Scan for the cell matching the given text and deliver its (x, y) coordinate at center. 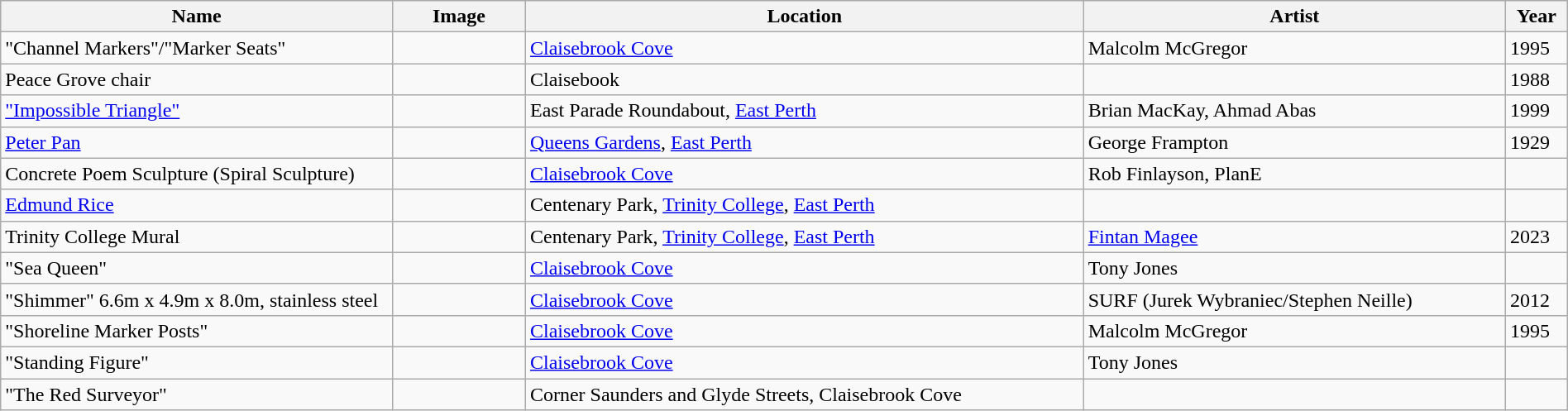
Claisebook (804, 79)
Queens Gardens, East Perth (804, 142)
Artist (1294, 17)
Edmund Rice (197, 205)
George Frampton (1294, 142)
Peter Pan (197, 142)
"The Red Surveyor" (197, 394)
"Impossible Triangle" (197, 111)
Peace Grove chair (197, 79)
"Standing Figure" (197, 362)
Brian MacKay, Ahmad Abas (1294, 111)
"Shimmer" 6.6m x 4.9m x 8.0m, stainless steel (197, 299)
Image (458, 17)
2023 (1537, 237)
Corner Saunders and Glyde Streets, Claisebrook Cove (804, 394)
SURF (Jurek Wybraniec/Stephen Neille) (1294, 299)
1988 (1537, 79)
"Sea Queen" (197, 268)
East Parade Roundabout, East Perth (804, 111)
Trinity College Mural (197, 237)
Year (1537, 17)
1929 (1537, 142)
"Shoreline Marker Posts" (197, 331)
"Channel Markers"/"Marker Seats" (197, 48)
1999 (1537, 111)
Concrete Poem Sculpture (Spiral Sculpture) (197, 174)
Location (804, 17)
Fintan Magee (1294, 237)
2012 (1537, 299)
Rob Finlayson, PlanE (1294, 174)
Name (197, 17)
